For the text-containing cell, return its midpoint in (X, Y) coordinate format. 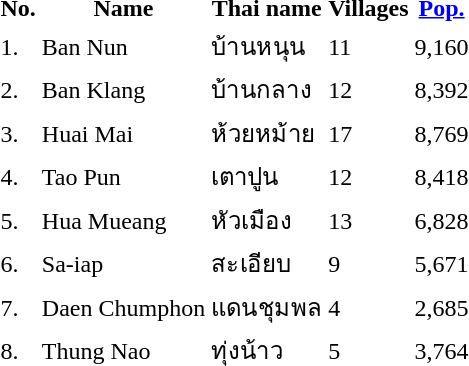
17 (368, 133)
Daen Chumphon (123, 307)
Tao Pun (123, 176)
หัวเมือง (267, 220)
สะเอียบ (267, 264)
ห้วยหม้าย (267, 133)
Hua Mueang (123, 220)
บ้านหนุน (267, 46)
Ban Nun (123, 46)
13 (368, 220)
9 (368, 264)
บ้านกลาง (267, 90)
แดนชุมพล (267, 307)
เตาปูน (267, 176)
Huai Mai (123, 133)
Ban Klang (123, 90)
Sa-iap (123, 264)
4 (368, 307)
11 (368, 46)
